Provide the [X, Y] coordinate of the cell's center where the given text is located.  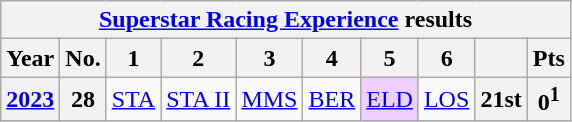
BER [332, 100]
Superstar Racing Experience results [286, 20]
28 [83, 100]
4 [332, 58]
01 [548, 100]
2023 [30, 100]
Year [30, 58]
5 [390, 58]
3 [270, 58]
1 [133, 58]
STA [133, 100]
ELD [390, 100]
6 [446, 58]
MMS [270, 100]
2 [198, 58]
21st [501, 100]
STA II [198, 100]
Pts [548, 58]
LOS [446, 100]
No. [83, 58]
